Return (x, y) of the center of cell containing provided text 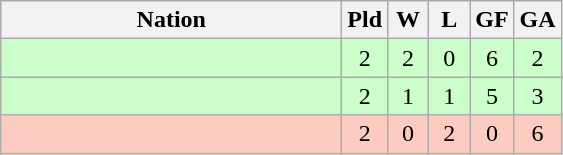
W (408, 20)
L (450, 20)
Pld (365, 20)
3 (538, 96)
5 (492, 96)
GF (492, 20)
Nation (172, 20)
GA (538, 20)
